Find where the given text appears and provide that cell's center as [x, y] coordinate. 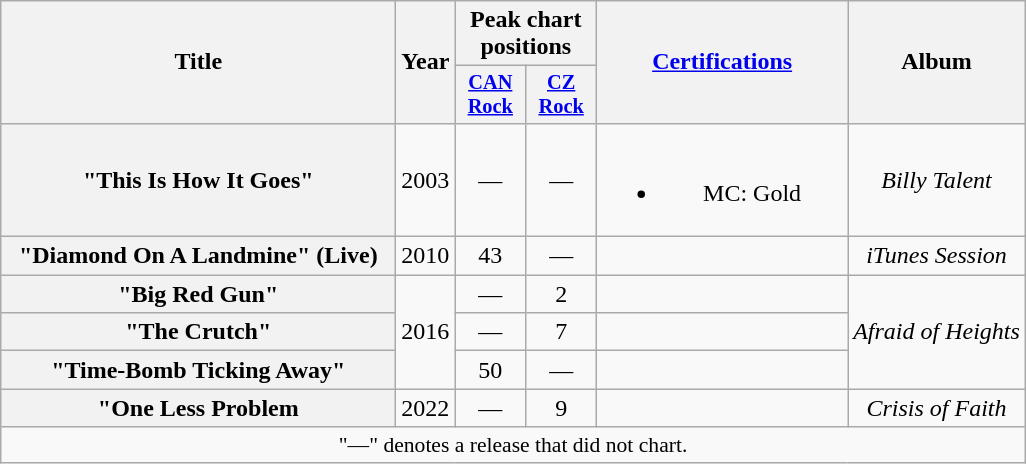
"Big Red Gun" [198, 294]
"The Crutch" [198, 332]
Afraid of Heights [937, 332]
43 [490, 256]
"Diamond On A Landmine" (Live) [198, 256]
50 [490, 370]
9 [562, 408]
7 [562, 332]
Crisis of Faith [937, 408]
Certifications [722, 62]
MC: Gold [722, 180]
iTunes Session [937, 256]
2 [562, 294]
2016 [426, 332]
Album [937, 62]
"—" denotes a release that did not chart. [514, 445]
"Time-Bomb Ticking Away" [198, 370]
Peak chart positions [526, 34]
Year [426, 62]
CANRock [490, 95]
CZRock [562, 95]
"One Less Problem [198, 408]
2022 [426, 408]
2003 [426, 180]
Title [198, 62]
"This Is How It Goes" [198, 180]
2010 [426, 256]
Billy Talent [937, 180]
